Scan for the cell matching the given text and deliver its [x, y] coordinate at center. 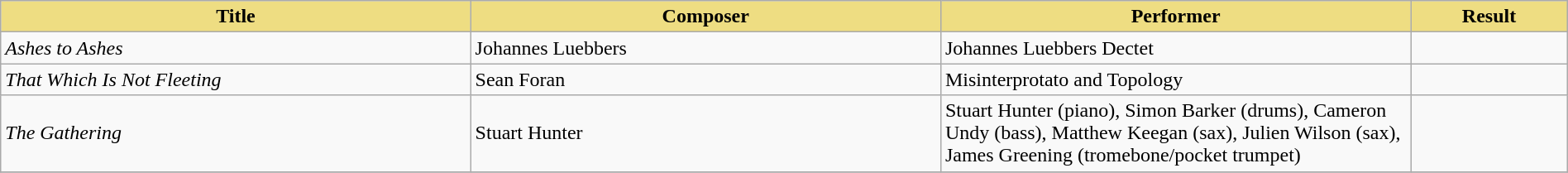
Result [1489, 17]
Ashes to Ashes [236, 48]
Stuart Hunter [705, 133]
Sean Foran [705, 79]
Performer [1175, 17]
Title [236, 17]
Composer [705, 17]
Johannes Luebbers [705, 48]
The Gathering [236, 133]
Johannes Luebbers Dectet [1175, 48]
Misinterprotato and Topology [1175, 79]
That Which Is Not Fleeting [236, 79]
